Identify which cell holds the provided text, then report its [x, y] central coordinate. 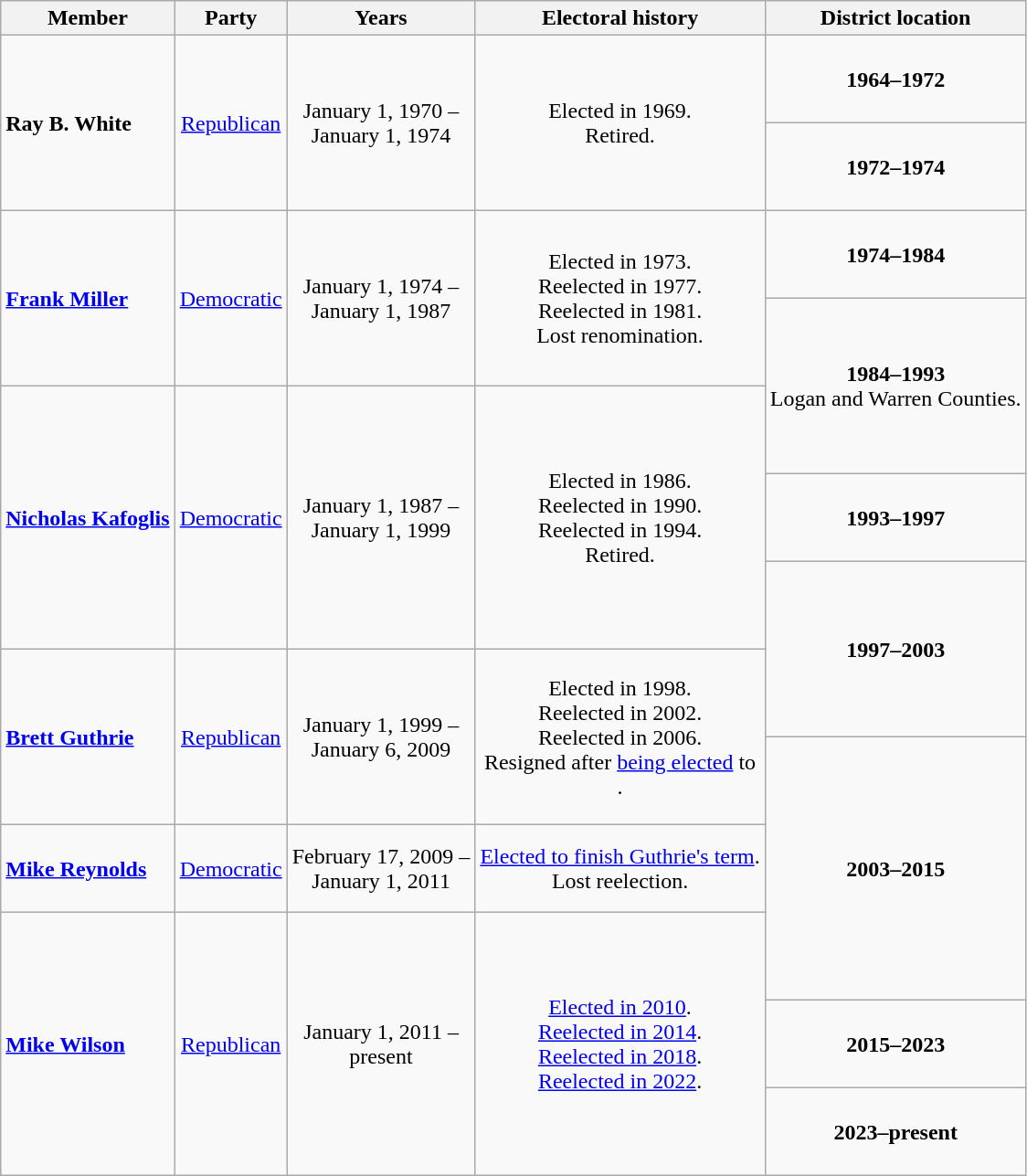
Elected in 1973.Reelected in 1977.Reelected in 1981.Lost renomination. [619, 299]
Mike Wilson [88, 1044]
Frank Miller [88, 299]
Elected in 1986.Reelected in 1990.Reelected in 1994.Retired. [619, 518]
January 1, 1999 –January 6, 2009 [381, 737]
Nicholas Kafoglis [88, 518]
1974–1984 [895, 255]
January 1, 1970 –January 1, 1974 [381, 123]
1984–1993Logan and Warren Counties. [895, 387]
February 17, 2009 –January 1, 2011 [381, 869]
2015–2023 [895, 1044]
Elected in 1969.Retired. [619, 123]
Party [230, 18]
Elected in 2010.Reelected in 2014.Reelected in 2018.Reelected in 2022. [619, 1044]
January 1, 1974 –January 1, 1987 [381, 299]
1997–2003 [895, 650]
Brett Guthrie [88, 737]
Elected in 1998.Reelected in 2002.Reelected in 2006.Resigned after being elected to. [619, 737]
2003–2015 [895, 869]
District location [895, 18]
Years [381, 18]
January 1, 1987 –January 1, 1999 [381, 518]
1993–1997 [895, 518]
2023–present [895, 1132]
1964–1972 [895, 79]
Elected to finish Guthrie's term.Lost reelection. [619, 869]
Member [88, 18]
Mike Reynolds [88, 869]
Electoral history [619, 18]
Ray B. White [88, 123]
January 1, 2011 –present [381, 1044]
1972–1974 [895, 167]
